Determine the [X, Y] coordinate at the center of the cell enclosing the given text.  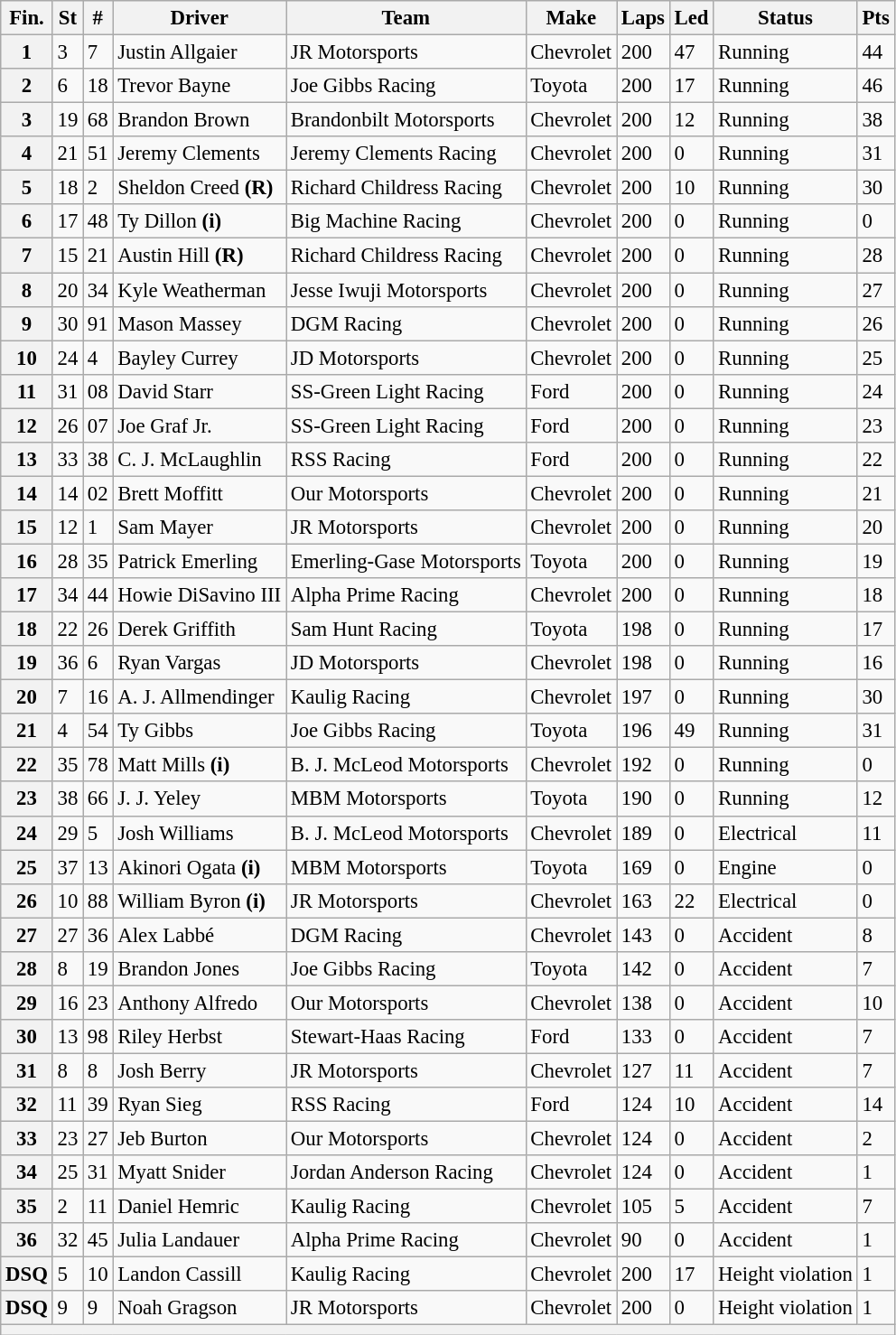
Make [571, 18]
Laps [643, 18]
Driver [200, 18]
Anthony Alfredo [200, 1003]
49 [692, 731]
163 [643, 901]
Bayley Currey [200, 358]
142 [643, 969]
138 [643, 1003]
133 [643, 1037]
02 [98, 493]
J. J. Yeley [200, 799]
Landon Cassill [200, 1274]
Fin. [27, 18]
Riley Herbst [200, 1037]
A. J. Allmendinger [200, 697]
William Byron (i) [200, 901]
David Starr [200, 391]
Status [786, 18]
Austin Hill (R) [200, 256]
Matt Mills (i) [200, 765]
Joe Graf Jr. [200, 425]
46 [876, 86]
Brandon Brown [200, 120]
Julia Landauer [200, 1240]
51 [98, 154]
Sam Mayer [200, 527]
Noah Gragson [200, 1309]
192 [643, 765]
Brandonbilt Motorsports [406, 120]
Ryan Vargas [200, 663]
08 [98, 391]
Alex Labbé [200, 935]
Stewart-Haas Racing [406, 1037]
90 [643, 1240]
39 [98, 1105]
Jeremy Clements [200, 154]
98 [98, 1037]
Jeremy Clements Racing [406, 154]
189 [643, 833]
Brandon Jones [200, 969]
Ty Dillon (i) [200, 221]
105 [643, 1207]
143 [643, 935]
Josh Williams [200, 833]
Mason Massey [200, 323]
Engine [786, 867]
66 [98, 799]
Trevor Bayne [200, 86]
Akinori Ogata (i) [200, 867]
Sheldon Creed (R) [200, 188]
54 [98, 731]
07 [98, 425]
91 [98, 323]
C. J. McLaughlin [200, 460]
Derek Griffith [200, 630]
Emerling-Gase Motorsports [406, 561]
Jesse Iwuji Motorsports [406, 290]
197 [643, 697]
Howie DiSavino III [200, 595]
Big Machine Racing [406, 221]
Brett Moffitt [200, 493]
127 [643, 1070]
169 [643, 867]
Pts [876, 18]
48 [98, 221]
47 [692, 52]
# [98, 18]
Myatt Snider [200, 1172]
Josh Berry [200, 1070]
Jordan Anderson Racing [406, 1172]
78 [98, 765]
Led [692, 18]
Kyle Weatherman [200, 290]
Ryan Sieg [200, 1105]
Sam Hunt Racing [406, 630]
Jeb Burton [200, 1139]
88 [98, 901]
Patrick Emerling [200, 561]
Ty Gibbs [200, 731]
68 [98, 120]
St [67, 18]
Daniel Hemric [200, 1207]
196 [643, 731]
190 [643, 799]
37 [67, 867]
45 [98, 1240]
Justin Allgaier [200, 52]
Team [406, 18]
